Pinpoint the cell where the given text exists, returning its (X, Y) midpoint coordinate. 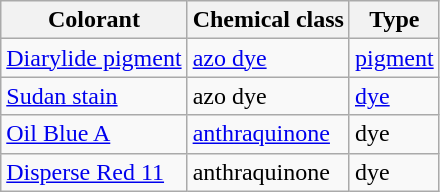
Colorant (94, 20)
Disperse Red 11 (94, 172)
Diarylide pigment (94, 58)
Oil Blue A (94, 134)
Sudan stain (94, 96)
pigment (394, 58)
Chemical class (268, 20)
Type (394, 20)
